Provide the (X, Y) coordinate of the cell's center where the given text is located.  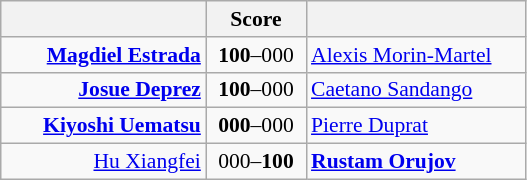
Hu Xiangfei (104, 162)
000–100 (256, 162)
Pierre Duprat (416, 126)
Magdiel Estrada (104, 55)
Kiyoshi Uematsu (104, 126)
Josue Deprez (104, 90)
000–000 (256, 126)
Alexis Morin-Martel (416, 55)
Caetano Sandango (416, 90)
Rustam Orujov (416, 162)
Score (256, 19)
